Scan for the cell matching the given text and deliver its [x, y] coordinate at center. 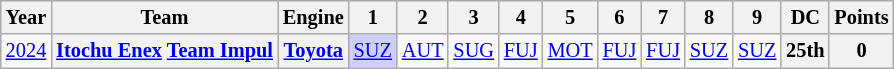
Engine [314, 17]
2 [423, 17]
MOT [570, 51]
Toyota [314, 51]
AUT [423, 51]
Year [26, 17]
3 [473, 17]
2024 [26, 51]
25th [805, 51]
Itochu Enex Team Impul [164, 51]
Team [164, 17]
1 [373, 17]
9 [757, 17]
8 [709, 17]
5 [570, 17]
0 [861, 51]
DC [805, 17]
Points [861, 17]
6 [620, 17]
7 [663, 17]
4 [521, 17]
SUG [473, 51]
